Scan for the cell matching the given text and deliver its [x, y] coordinate at center. 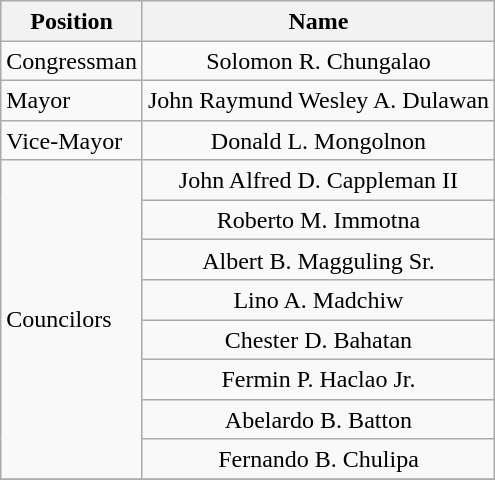
Mayor [72, 100]
Fernando B. Chulipa [318, 459]
Abelardo B. Batton [318, 419]
Fermin P. Haclao Jr. [318, 379]
Congressman [72, 61]
Councilors [72, 320]
Lino A. Madchiw [318, 300]
Roberto M. Immotna [318, 220]
Albert B. Magguling Sr. [318, 260]
John Alfred D. Cappleman II [318, 180]
Position [72, 21]
Chester D. Bahatan [318, 340]
Solomon R. Chungalao [318, 61]
John Raymund Wesley A. Dulawan [318, 100]
Donald L. Mongolnon [318, 140]
Name [318, 21]
Vice-Mayor [72, 140]
